Locate the cell with the specified text and output its [x, y] center coordinate. 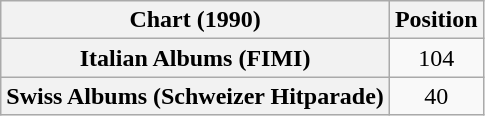
Italian Albums (FIMI) [196, 58]
104 [436, 58]
Chart (1990) [196, 20]
Position [436, 20]
Swiss Albums (Schweizer Hitparade) [196, 96]
40 [436, 96]
